For the text-containing cell, return its midpoint in (X, Y) coordinate format. 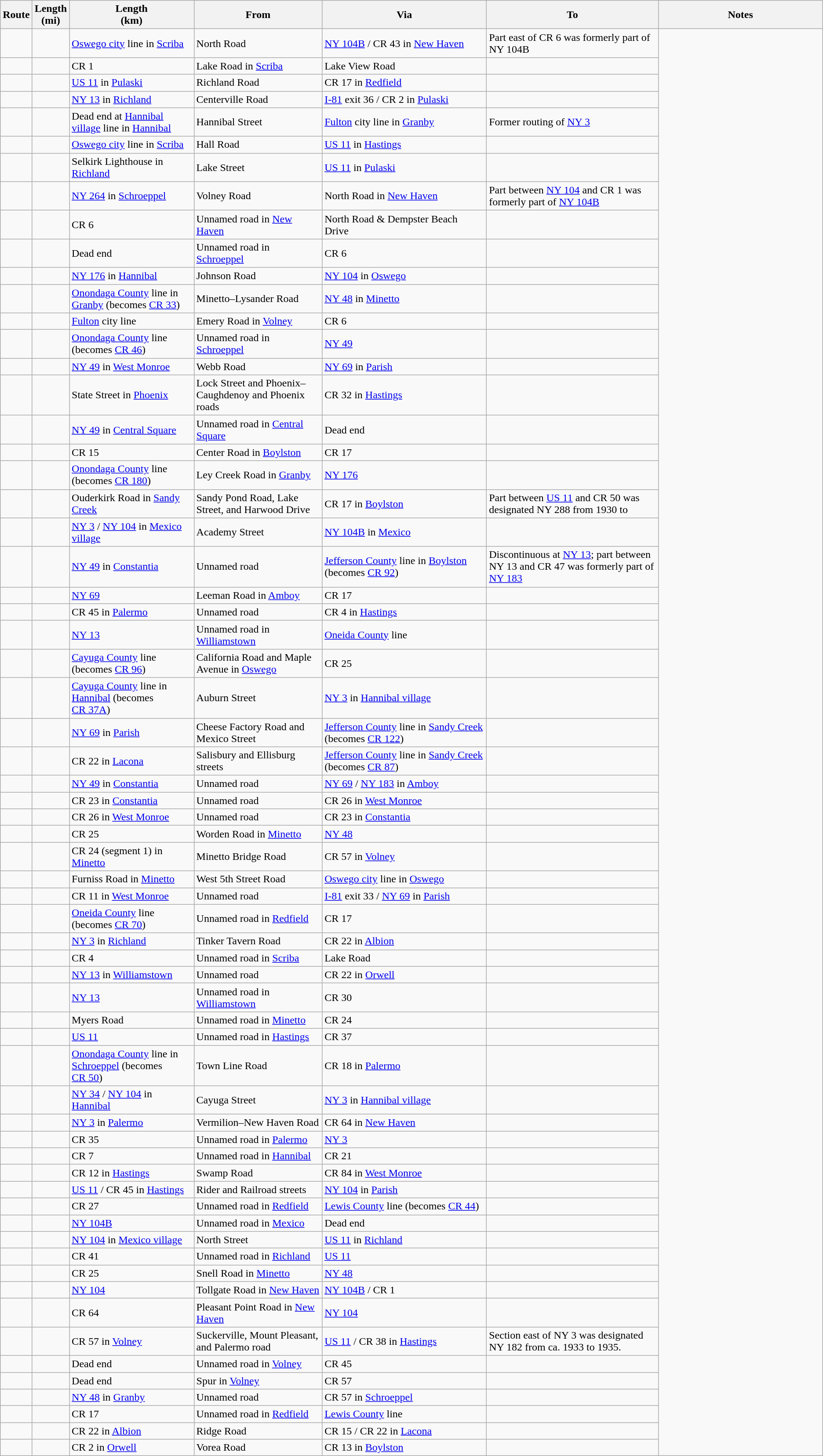
NY 69 / NY 183 in Amboy (404, 784)
Length(mi) (51, 15)
CR 45 in Palermo (132, 612)
CR 12 in Hastings (132, 1173)
NY 48 in Granby (132, 1398)
CR 17 in Redfield (404, 83)
CR 15 / CR 22 in Lacona (404, 1431)
Unnamed road in Mexico (258, 1223)
Fulton city line in Granby (404, 122)
Emery Road in Volney (258, 321)
CR 57 (404, 1381)
Town Line Road (258, 1066)
Center Road in Boylston (258, 452)
Sandy Pond Road, Lake Street, and Harwood Drive (258, 504)
CR 27 (132, 1206)
NY 49 in Central Square (132, 430)
CR 57 in Schroeppel (404, 1398)
US 11 / CR 45 in Hastings (132, 1190)
North Road in New Haven (404, 196)
CR 84 in West Monroe (404, 1173)
Part east of CR 6 was formerly part of NY 104B (572, 43)
NY 104B / CR 1 (404, 1290)
NY 176 in Hannibal (132, 276)
Cayuga County line in Hannibal (becomes CR 37A) (132, 698)
Lake Street (258, 167)
US 11 in Richland (404, 1240)
Salisbury and Ellisburg streets (258, 761)
Jefferson County line in Sandy Creek (becomes CR 122) (404, 732)
Swamp Road (258, 1173)
Richland Road (258, 83)
North Street (258, 1240)
Former routing of NY 3 (572, 122)
Cayuga Street (258, 1100)
Jefferson County line in Boylston (becomes CR 92) (404, 567)
Webb Road (258, 367)
CR 22 in Lacona (132, 761)
CR 2 in Orwell (132, 1448)
CR 24 (404, 1020)
NY 104 in Mexico village (132, 1240)
Lake Road (404, 958)
West 5th Street Road (258, 879)
Via (404, 15)
Onondaga County line (becomes CR 180) (132, 475)
Unnamed road in New Haven (258, 224)
Notes (740, 15)
CR 7 (132, 1156)
Tinker Tavern Road (258, 941)
CR 22 in Orwell (404, 975)
Unnamed road in Scriba (258, 958)
NY 3 (404, 1139)
NY 49 (404, 344)
NY 176 (404, 475)
North Road (258, 43)
Lewis County line (404, 1414)
Onondaga County line in Granby (becomes CR 33) (132, 298)
Unnamed road in Central Square (258, 430)
Jefferson County line in Sandy Creek (becomes CR 87) (404, 761)
CR 15 (132, 452)
Unnamed road in Hannibal (258, 1156)
Dead end at Hannibal village line in Hannibal (132, 122)
Johnson Road (258, 276)
Selkirk Lighthouse in Richland (132, 167)
Ridge Road (258, 1431)
Rider and Railroad streets (258, 1190)
Part between US 11 and CR 50 was designated NY 288 from 1930 to (572, 504)
NY 104B (132, 1223)
Academy Street (258, 532)
Hannibal Street (258, 122)
Oneida County line (404, 635)
Centerville Road (258, 99)
Vermilion–New Haven Road (258, 1123)
Section east of NY 3 was designated NY 182 from ca. 1933 to 1935. (572, 1341)
NY 13 in Williamstown (132, 975)
Auburn Street (258, 698)
CR 41 (132, 1256)
CR 64 in New Haven (404, 1123)
CR 24 (segment 1) in Minetto (132, 856)
Furniss Road in Minetto (132, 879)
Unnamed road in Richland (258, 1256)
CR 35 (132, 1139)
Lock Street and Phoenix–Caughdenoy and Phoenix roads (258, 395)
CR 32 in Hastings (404, 395)
NY 264 in Schroeppel (132, 196)
Suckerville, Mount Pleasant, and Palermo road (258, 1341)
Pleasant Point Road in New Haven (258, 1313)
US 11 in Hastings (404, 145)
Tollgate Road in New Haven (258, 1290)
Hall Road (258, 145)
To (572, 15)
CR 45 (404, 1364)
Onondaga County line (becomes CR 46) (132, 344)
NY 48 in Minetto (404, 298)
NY 104 in Parish (404, 1190)
Unnamed road in Hastings (258, 1037)
CR 11 in West Monroe (132, 896)
Minetto–Lysander Road (258, 298)
NY 3 / NY 104 in Mexico village (132, 532)
NY 104B / CR 43 in New Haven (404, 43)
NY 69 (132, 595)
NY 49 in West Monroe (132, 367)
CR 21 (404, 1156)
CR 30 (404, 997)
NY 3 in Richland (132, 941)
CR 4 in Hastings (404, 612)
Snell Road in Minetto (258, 1273)
Ley Creek Road in Granby (258, 475)
Vorea Road (258, 1448)
Length(km) (132, 15)
Myers Road (132, 1020)
Volney Road (258, 196)
Minetto Bridge Road (258, 856)
Spur in Volney (258, 1381)
Worden Road in Minetto (258, 834)
Cayuga County line (becomes CR 96) (132, 663)
Lewis County line (becomes CR 44) (404, 1206)
CR 13 in Boylston (404, 1448)
Route (16, 15)
Lake View Road (404, 66)
Onondaga County line in Schroeppel (becomes CR 50) (132, 1066)
CR 1 (132, 66)
NY 104B in Mexico (404, 532)
Discontinuous at NY 13; part between NY 13 and CR 47 was formerly part of NY 183 (572, 567)
NY 34 / NY 104 in Hannibal (132, 1100)
CR 17 in Boylston (404, 504)
North Road & Dempster Beach Drive (404, 224)
I-81 exit 36 / CR 2 in Pulaski (404, 99)
CR 64 (132, 1313)
NY 104 in Oswego (404, 276)
Unnamed road in Palermo (258, 1139)
Unnamed road in Minetto (258, 1020)
CR 18 in Palermo (404, 1066)
Lake Road in Scriba (258, 66)
US 11 / CR 38 in Hastings (404, 1341)
State Street in Phoenix (132, 395)
From (258, 15)
Oneida County line (becomes CR 70) (132, 919)
I-81 exit 33 / NY 69 in Parish (404, 896)
Unnamed road in Volney (258, 1364)
CR 37 (404, 1037)
Part between NY 104 and CR 1 was formerly part of NY 104B (572, 196)
Ouderkirk Road in Sandy Creek (132, 504)
California Road and Maple Avenue in Oswego (258, 663)
Cheese Factory Road and Mexico Street (258, 732)
Leeman Road in Amboy (258, 595)
CR 4 (132, 958)
Oswego city line in Oswego (404, 879)
Fulton city line (132, 321)
NY 3 in Palermo (132, 1123)
NY 13 in Richland (132, 99)
